Pinpoint the cell where the given text exists, returning its [X, Y] midpoint coordinate. 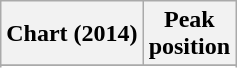
Peakposition [189, 34]
Chart (2014) [72, 34]
